Detect which cell encompasses the target text, then output its [X, Y] center coordinate. 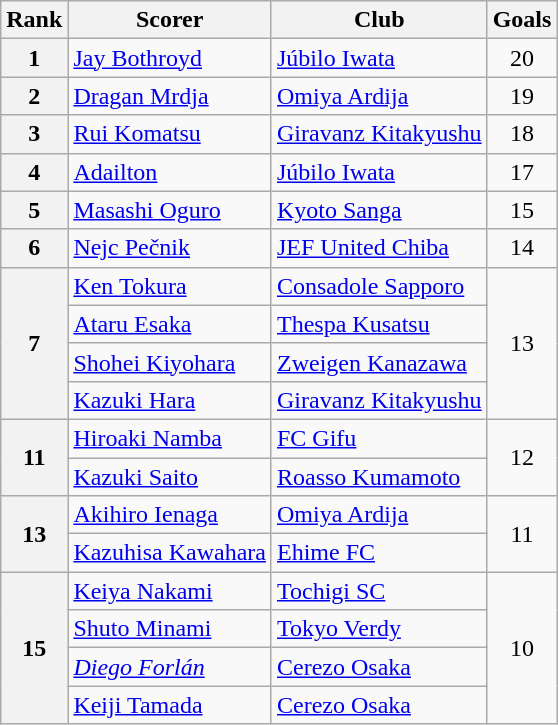
Goals [522, 20]
Dragan Mrdja [170, 96]
14 [522, 248]
Kazuki Saito [170, 477]
7 [34, 343]
Consadole Sapporo [379, 286]
Rui Komatsu [170, 134]
Thespa Kusatsu [379, 324]
Masashi Oguro [170, 210]
Ehime FC [379, 553]
JEF United Chiba [379, 248]
17 [522, 172]
Keiji Tamada [170, 705]
Shohei Kiyohara [170, 362]
20 [522, 58]
1 [34, 58]
4 [34, 172]
19 [522, 96]
Tochigi SC [379, 591]
Club [379, 20]
Hiroaki Namba [170, 438]
Rank [34, 20]
Scorer [170, 20]
Adailton [170, 172]
Kazuki Hara [170, 400]
Shuto Minami [170, 629]
Jay Bothroyd [170, 58]
18 [522, 134]
Kyoto Sanga [379, 210]
Zweigen Kanazawa [379, 362]
Tokyo Verdy [379, 629]
10 [522, 648]
12 [522, 457]
FC Gifu [379, 438]
6 [34, 248]
Keiya Nakami [170, 591]
5 [34, 210]
Ataru Esaka [170, 324]
Roasso Kumamoto [379, 477]
Nejc Pečnik [170, 248]
Akihiro Ienaga [170, 515]
Diego Forlán [170, 667]
Kazuhisa Kawahara [170, 553]
3 [34, 134]
Ken Tokura [170, 286]
2 [34, 96]
